From the cell containing the given text, extract its center point as [x, y] coordinate. 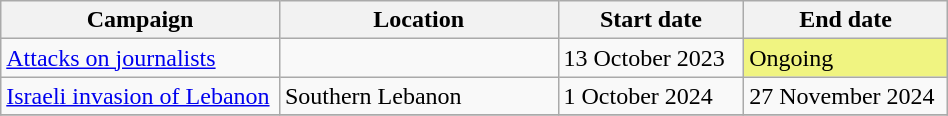
Israeli invasion of Lebanon [140, 96]
27 November 2024 [846, 96]
1 October 2024 [651, 96]
Campaign [140, 20]
Location [418, 20]
Start date [651, 20]
End date [846, 20]
13 October 2023 [651, 58]
Ongoing [846, 58]
Attacks on journalists [140, 58]
Southern Lebanon [418, 96]
